Output the (x, y) coordinate of the center of the cell containing the given text.  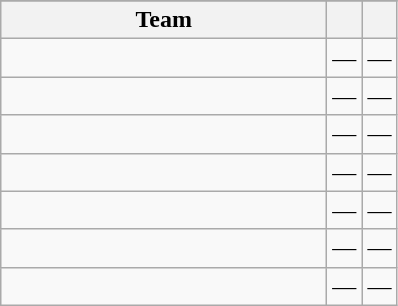
Team (164, 20)
